Locate the cell with the specified text and output its [X, Y] center coordinate. 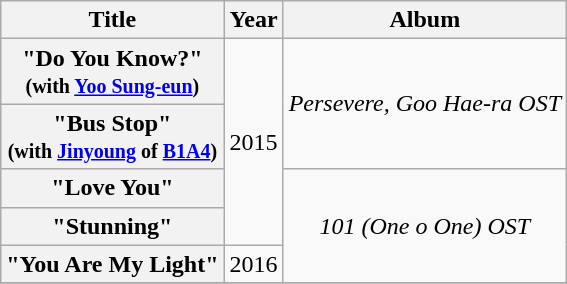
"Bus Stop" (with Jinyoung of B1A4) [112, 136]
"Do You Know?" (with Yoo Sung-eun) [112, 72]
Persevere, Goo Hae-ra OST [424, 104]
"Stunning" [112, 226]
101 (One o One) OST [424, 226]
2015 [254, 142]
Album [424, 20]
"You Are My Light" [112, 264]
Title [112, 20]
2016 [254, 264]
Year [254, 20]
"Love You" [112, 188]
